Search for the cell housing the specified text and yield its (x, y) center coordinate. 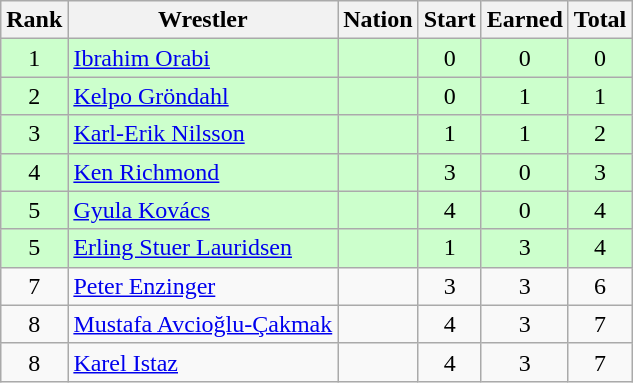
Nation (378, 20)
Ibrahim Orabi (203, 58)
Total (600, 20)
Karl-Erik Nilsson (203, 134)
Karel Istaz (203, 362)
Kelpo Gröndahl (203, 96)
Ken Richmond (203, 172)
Wrestler (203, 20)
6 (600, 286)
Earned (524, 20)
Mustafa Avcioğlu-Çakmak (203, 324)
Gyula Kovács (203, 210)
Start (450, 20)
Peter Enzinger (203, 286)
Erling Stuer Lauridsen (203, 248)
Rank (34, 20)
